Detect which cell encompasses the target text, then output its (x, y) center coordinate. 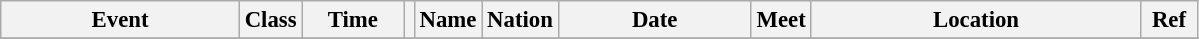
Meet (781, 20)
Date (654, 20)
Ref (1169, 20)
Event (120, 20)
Name (448, 20)
Location (976, 20)
Class (270, 20)
Time (353, 20)
Nation (520, 20)
